Return (x, y) of the center of cell containing provided text 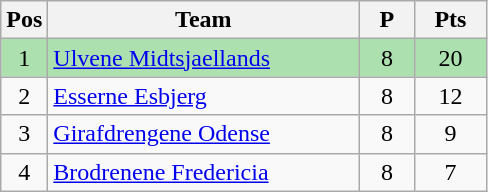
12 (450, 96)
4 (24, 172)
Girafdrengene Odense (204, 134)
Esserne Esbjerg (204, 96)
3 (24, 134)
Pos (24, 20)
2 (24, 96)
Brodrenene Fredericia (204, 172)
Ulvene Midtsjaellands (204, 58)
Pts (450, 20)
Team (204, 20)
9 (450, 134)
1 (24, 58)
20 (450, 58)
P (387, 20)
7 (450, 172)
